Capture the cell that displays the provided text and extract its (x, y) central coordinate. 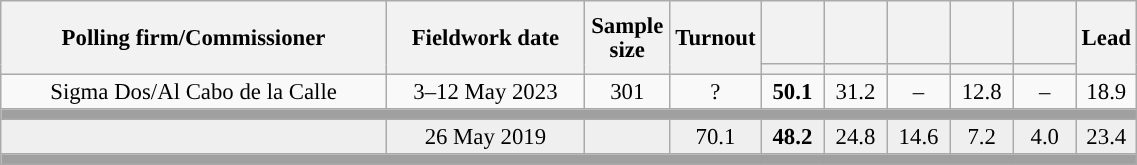
70.1 (716, 138)
Sample size (627, 38)
31.2 (856, 92)
12.8 (982, 92)
18.9 (1106, 92)
3–12 May 2023 (485, 92)
26 May 2019 (485, 138)
Sigma Dos/Al Cabo de la Calle (194, 92)
24.8 (856, 138)
Turnout (716, 38)
? (716, 92)
7.2 (982, 138)
14.6 (918, 138)
48.2 (792, 138)
Polling firm/Commissioner (194, 38)
23.4 (1106, 138)
4.0 (1044, 138)
50.1 (792, 92)
Lead (1106, 38)
301 (627, 92)
Fieldwork date (485, 38)
